Identify which cell holds the provided text, then report its [x, y] central coordinate. 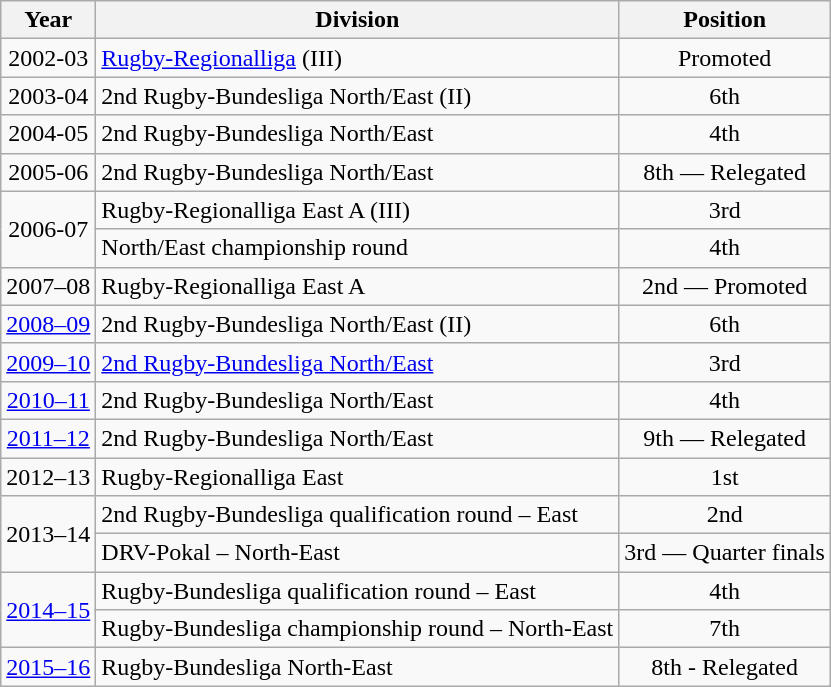
3rd — Quarter finals [725, 553]
2004-05 [48, 134]
DRV-Pokal – North-East [358, 553]
2006-07 [48, 229]
2009–10 [48, 362]
Rugby-Regionalliga East A [358, 286]
9th — Relegated [725, 438]
1st [725, 477]
7th [725, 629]
Rugby-Regionalliga (III) [358, 58]
Rugby-Bundesliga championship round – North-East [358, 629]
2014–15 [48, 610]
2015–16 [48, 667]
2008–09 [48, 324]
Rugby-Bundesliga North-East [358, 667]
2nd Rugby-Bundesliga qualification round – East [358, 515]
2002-03 [48, 58]
2007–08 [48, 286]
2005-06 [48, 172]
2nd [725, 515]
2012–13 [48, 477]
2010–11 [48, 400]
Rugby-Regionalliga East A (III) [358, 210]
Rugby-Bundesliga qualification round – East [358, 591]
8th - Relegated [725, 667]
Year [48, 20]
2011–12 [48, 438]
Position [725, 20]
Rugby-Regionalliga East [358, 477]
2003-04 [48, 96]
8th — Relegated [725, 172]
2nd — Promoted [725, 286]
Promoted [725, 58]
Division [358, 20]
2013–14 [48, 534]
North/East championship round [358, 248]
